Scan for the cell matching the given text and deliver its [x, y] coordinate at center. 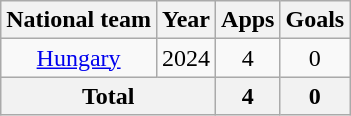
2024 [186, 58]
Apps [248, 20]
Hungary [79, 58]
Year [186, 20]
Goals [315, 20]
Total [108, 96]
National team [79, 20]
